Return the (x, y) coordinate for the center point of the cell that contains the specified text.  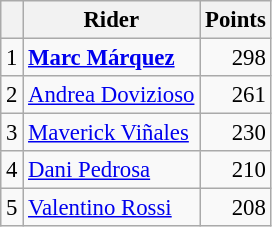
261 (236, 95)
Valentino Rossi (112, 208)
4 (12, 170)
230 (236, 133)
210 (236, 170)
2 (12, 95)
5 (12, 208)
Andrea Dovizioso (112, 95)
Maverick Viñales (112, 133)
Dani Pedrosa (112, 170)
3 (12, 133)
Points (236, 20)
298 (236, 58)
Rider (112, 20)
208 (236, 208)
1 (12, 58)
Marc Márquez (112, 58)
